Provide the (x, y) coordinate of the cell's center where the given text is located.  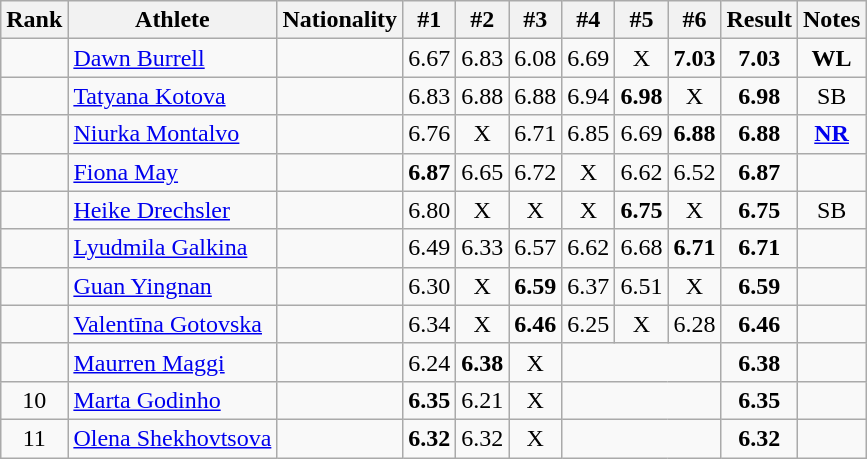
10 (34, 400)
6.51 (642, 286)
6.94 (588, 96)
Niurka Montalvo (172, 134)
Guan Yingnan (172, 286)
6.68 (642, 248)
11 (34, 438)
NR (831, 134)
6.80 (430, 210)
6.08 (536, 58)
WL (831, 58)
Maurren Maggi (172, 362)
#6 (694, 20)
Tatyana Kotova (172, 96)
6.30 (430, 286)
Athlete (172, 20)
6.76 (430, 134)
6.72 (536, 172)
6.65 (482, 172)
#1 (430, 20)
Lyudmila Galkina (172, 248)
Notes (831, 20)
6.28 (694, 324)
6.67 (430, 58)
6.85 (588, 134)
6.21 (482, 400)
#5 (642, 20)
#2 (482, 20)
Marta Godinho (172, 400)
6.37 (588, 286)
6.34 (430, 324)
Result (759, 20)
Valentīna Gotovska (172, 324)
Rank (34, 20)
6.49 (430, 248)
#4 (588, 20)
6.25 (588, 324)
#3 (536, 20)
Heike Drechsler (172, 210)
Nationality (340, 20)
6.57 (536, 248)
6.33 (482, 248)
6.52 (694, 172)
Olena Shekhovtsova (172, 438)
Fiona May (172, 172)
Dawn Burrell (172, 58)
6.24 (430, 362)
